Extract the (X, Y) coordinate from the center of the cell holding the provided text.  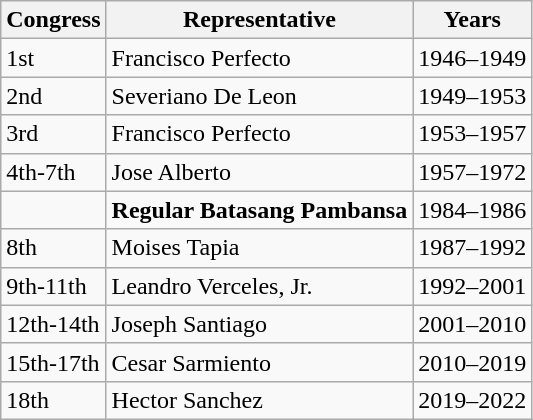
1984–1986 (472, 210)
Joseph Santiago (260, 324)
18th (54, 400)
Leandro Verceles, Jr. (260, 286)
3rd (54, 134)
9th-11th (54, 286)
2019–2022 (472, 400)
Regular Batasang Pambansa (260, 210)
1953–1957 (472, 134)
8th (54, 248)
1st (54, 58)
2001–2010 (472, 324)
2nd (54, 96)
1957–1972 (472, 172)
Moises Tapia (260, 248)
Congress (54, 20)
4th-7th (54, 172)
15th-17th (54, 362)
1946–1949 (472, 58)
Severiano De Leon (260, 96)
Years (472, 20)
Cesar Sarmiento (260, 362)
Representative (260, 20)
12th-14th (54, 324)
1992–2001 (472, 286)
Hector Sanchez (260, 400)
1987–1992 (472, 248)
1949–1953 (472, 96)
2010–2019 (472, 362)
Jose Alberto (260, 172)
